Return (x, y) of the center of cell containing provided text 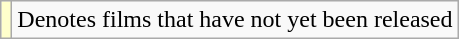
Denotes films that have not yet been released (235, 20)
